Return (x, y) of the center of cell containing provided text 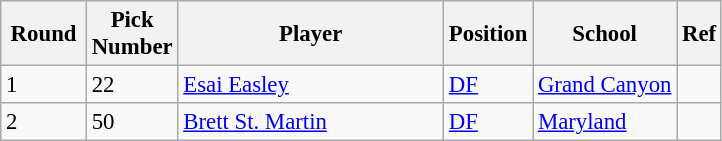
Ref (700, 34)
Grand Canyon (605, 85)
School (605, 34)
22 (132, 85)
Position (488, 34)
1 (44, 85)
Pick Number (132, 34)
Esai Easley (311, 85)
Brett St. Martin (311, 122)
Maryland (605, 122)
2 (44, 122)
Player (311, 34)
50 (132, 122)
Round (44, 34)
